Locate the cell with the specified text and output its (X, Y) center coordinate. 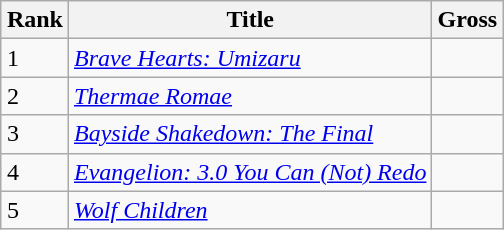
1 (34, 58)
Rank (34, 20)
Title (250, 20)
4 (34, 172)
Thermae Romae (250, 96)
Gross (468, 20)
Brave Hearts: Umizaru (250, 58)
Evangelion: 3.0 You Can (Not) Redo (250, 172)
Bayside Shakedown: The Final (250, 134)
2 (34, 96)
Wolf Children (250, 210)
3 (34, 134)
5 (34, 210)
